For the text-containing cell, return its midpoint in [X, Y] coordinate format. 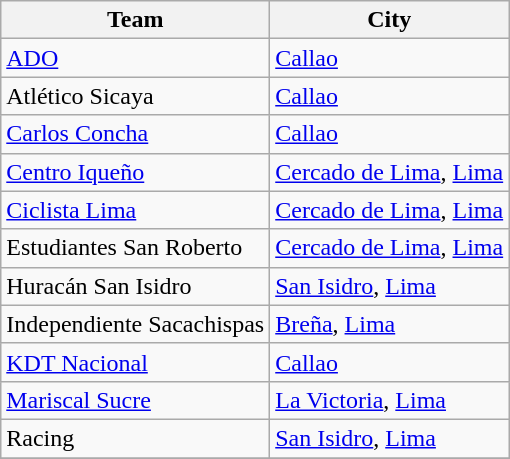
Racing [136, 438]
Huracán San Isidro [136, 286]
Independiente Sacachispas [136, 324]
Team [136, 20]
Estudiantes San Roberto [136, 248]
Centro Iqueño [136, 172]
Carlos Concha [136, 134]
ADO [136, 58]
Breña, Lima [390, 324]
Atlético Sicaya [136, 96]
La Victoria, Lima [390, 400]
Ciclista Lima [136, 210]
KDT Nacional [136, 362]
Mariscal Sucre [136, 400]
City [390, 20]
